Detect which cell encompasses the target text, then output its [x, y] center coordinate. 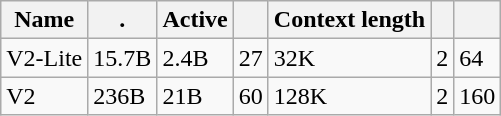
15.7B [122, 58]
160 [478, 96]
27 [250, 58]
2.4B [195, 58]
. [122, 20]
236B [122, 96]
V2 [44, 96]
128K [349, 96]
32K [349, 58]
21B [195, 96]
Active [195, 20]
64 [478, 58]
Context length [349, 20]
Name [44, 20]
60 [250, 96]
V2-Lite [44, 58]
